Search for the cell housing the specified text and yield its [X, Y] center coordinate. 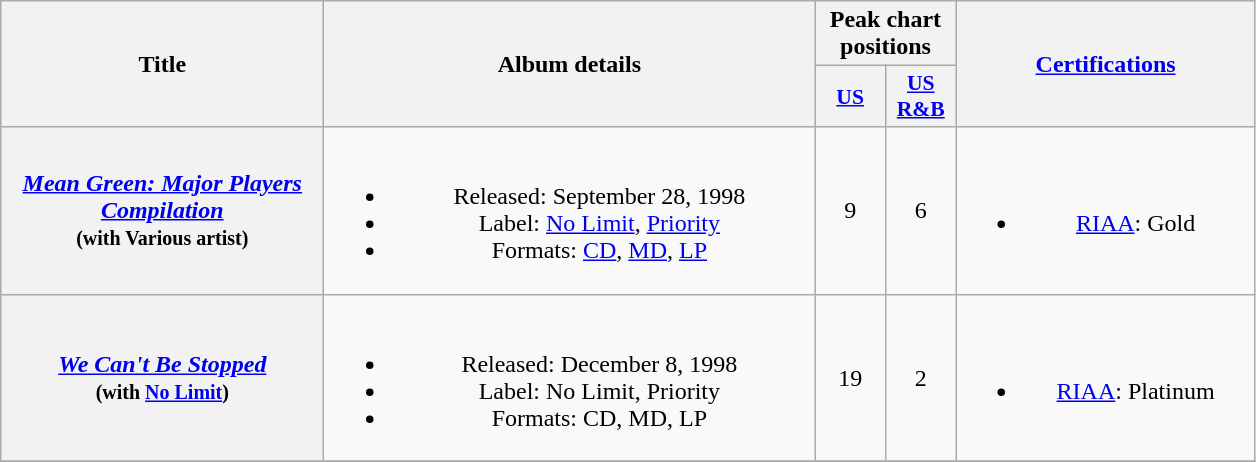
19 [850, 378]
RIAA: Gold [1106, 210]
Released: December 8, 1998Label: No Limit, PriorityFormats: CD, MD, LP [570, 378]
Mean Green: Major Players Compilation(with Various artist) [162, 210]
2 [920, 378]
US [850, 96]
We Can't Be Stopped(with No Limit) [162, 378]
Peak chart positions [886, 34]
Title [162, 64]
Released: September 28, 1998Label: No Limit, PriorityFormats: CD, MD, LP [570, 210]
RIAA: Platinum [1106, 378]
USR&B [920, 96]
Album details [570, 64]
6 [920, 210]
Certifications [1106, 64]
9 [850, 210]
